Provide the [x, y] coordinate of the cell's center where the given text is located.  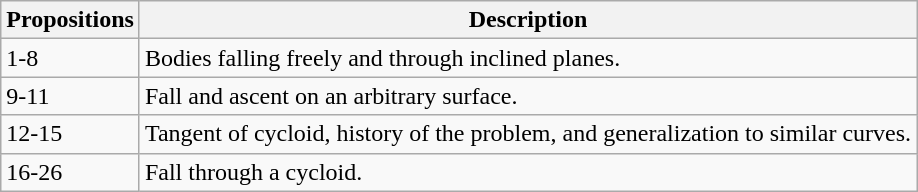
Propositions [70, 20]
16-26 [70, 172]
Description [528, 20]
Tangent of cycloid, history of the problem, and generalization to similar curves. [528, 134]
9-11 [70, 96]
Fall and ascent on an arbitrary surface. [528, 96]
Bodies falling freely and through inclined planes. [528, 58]
12-15 [70, 134]
Fall through a cycloid. [528, 172]
1-8 [70, 58]
